From the cell containing the given text, extract its center point as (X, Y) coordinate. 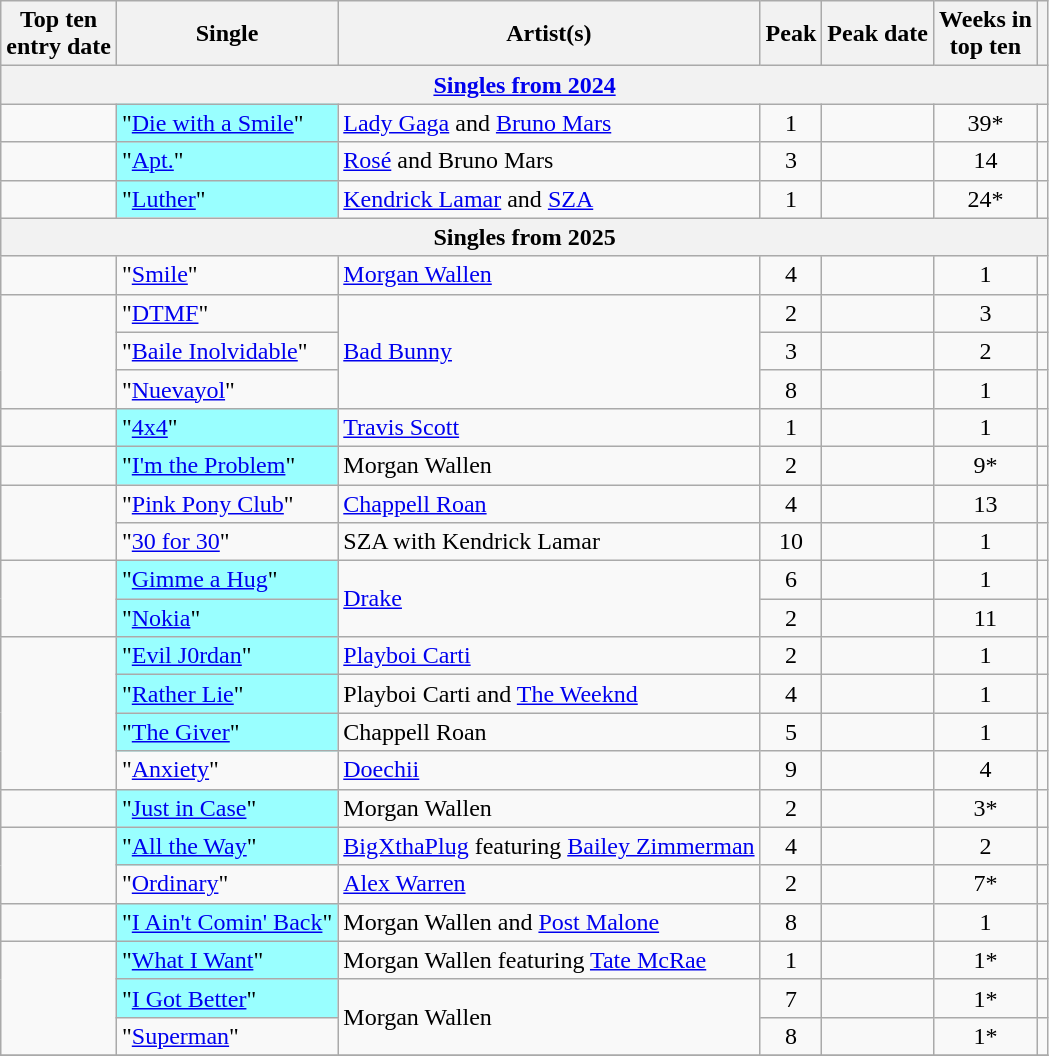
"The Giver" (226, 732)
Doechii (549, 770)
Peak (791, 34)
"Apt." (226, 161)
"Baile Inolvidable" (226, 351)
Kendrick Lamar and SZA (549, 199)
9 (791, 770)
"Rather Lie" (226, 694)
"Pink Pony Club" (226, 503)
Singles from 2025 (525, 237)
Bad Bunny (549, 351)
Rosé and Bruno Mars (549, 161)
13 (986, 503)
"What I Want" (226, 960)
"Superman" (226, 1036)
Drake (549, 599)
"Die with a Smile" (226, 123)
BigXthaPlug featuring Bailey Zimmerman (549, 846)
Lady Gaga and Bruno Mars (549, 123)
Travis Scott (549, 427)
"I Ain't Comin' Back" (226, 922)
3* (986, 808)
"Anxiety" (226, 770)
"I Got Better" (226, 998)
Morgan Wallen featuring Tate McRae (549, 960)
5 (791, 732)
Playboi Carti (549, 656)
Top tenentry date (59, 34)
7* (986, 884)
Playboi Carti and The Weeknd (549, 694)
"Nuevayol" (226, 389)
11 (986, 618)
24* (986, 199)
"Smile" (226, 275)
"4x4" (226, 427)
"Gimme a Hug" (226, 580)
Alex Warren (549, 884)
39* (986, 123)
10 (791, 542)
"Luther" (226, 199)
"I'm the Problem" (226, 465)
6 (791, 580)
Morgan Wallen and Post Malone (549, 922)
"Just in Case" (226, 808)
Singles from 2024 (525, 85)
Artist(s) (549, 34)
Peak date (878, 34)
Single (226, 34)
"All the Way" (226, 846)
SZA with Kendrick Lamar (549, 542)
14 (986, 161)
7 (791, 998)
"Ordinary" (226, 884)
"30 for 30" (226, 542)
"DTMF" (226, 313)
Weeks intop ten (986, 34)
"Nokia" (226, 618)
"Evil J0rdan" (226, 656)
9* (986, 465)
